Search for the cell housing the specified text and yield its (x, y) center coordinate. 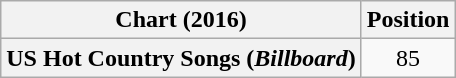
Position (408, 20)
85 (408, 58)
Chart (2016) (181, 20)
US Hot Country Songs (Billboard) (181, 58)
